Extract the [X, Y] coordinate from the center of the cell holding the provided text.  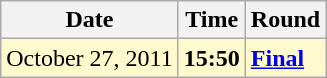
Final [285, 58]
October 27, 2011 [90, 58]
Round [285, 20]
Time [212, 20]
15:50 [212, 58]
Date [90, 20]
